Output the [x, y] coordinate of the center of the cell containing the given text.  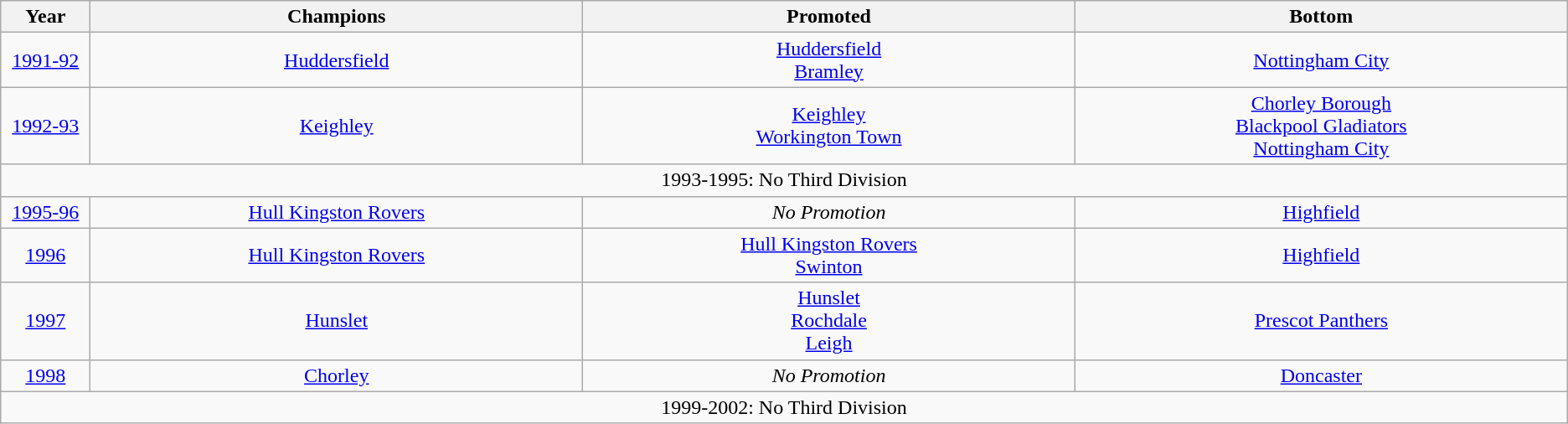
1998 [45, 375]
Doncaster [1321, 375]
1992-93 [45, 126]
Huddersfield [337, 60]
1997 [45, 321]
Champions [337, 17]
HuddersfieldBramley [829, 60]
1996 [45, 255]
Keighley Workington Town [829, 126]
Promoted [829, 17]
Bottom [1321, 17]
Chorley BoroughBlackpool GladiatorsNottingham City [1321, 126]
1991-92 [45, 60]
Chorley [337, 375]
1999-2002: No Third Division [784, 407]
Hull Kingston Rovers Swinton [829, 255]
Hunslet [337, 321]
1993-1995: No Third Division [784, 180]
Hunslet Rochdale Leigh [829, 321]
Keighley [337, 126]
Nottingham City [1321, 60]
Year [45, 17]
1995-96 [45, 212]
Prescot Panthers [1321, 321]
